For the text-containing cell, return its midpoint in (X, Y) coordinate format. 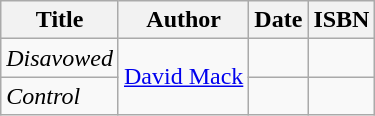
Title (60, 20)
ISBN (342, 20)
David Mack (183, 77)
Date (278, 20)
Author (183, 20)
Control (60, 96)
Disavowed (60, 58)
